Find where the given text appears and provide that cell's center as [X, Y] coordinate. 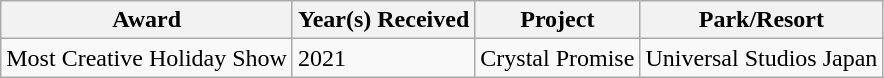
Crystal Promise [558, 58]
Year(s) Received [383, 20]
Project [558, 20]
Most Creative Holiday Show [147, 58]
Park/Resort [762, 20]
Award [147, 20]
Universal Studios Japan [762, 58]
2021 [383, 58]
